Return [x, y] of the center of cell containing provided text 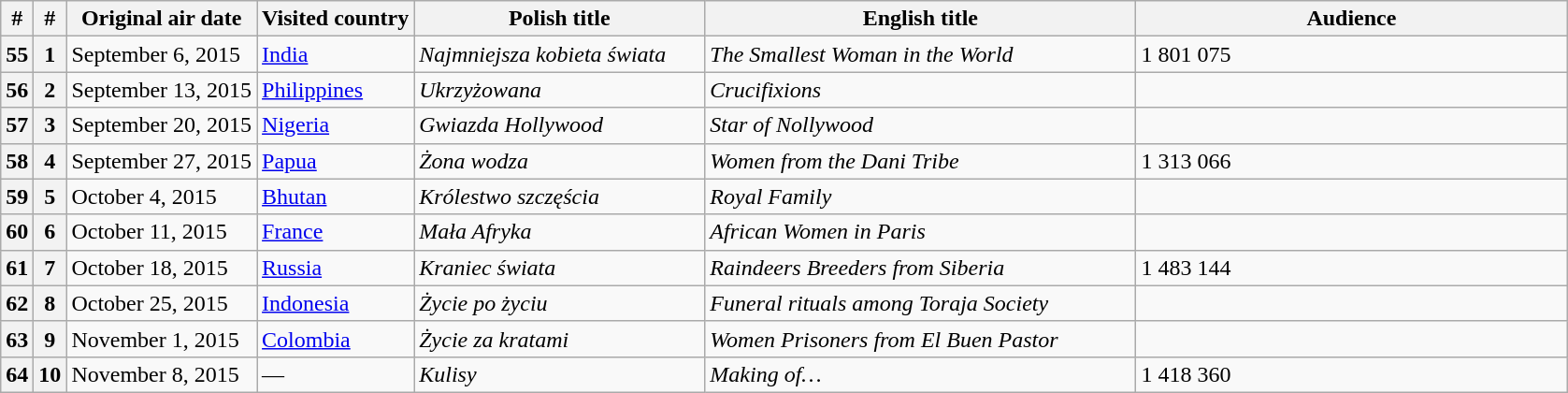
59 [17, 196]
Kulisy [559, 374]
Russia [336, 268]
Kraniec świata [559, 268]
Funeral rituals among Toraja Society [920, 303]
November 1, 2015 [162, 339]
Women from the Dani Tribe [920, 161]
Życie po życiu [559, 303]
2 [50, 90]
7 [50, 268]
Mała Afryka [559, 232]
Nigeria [336, 125]
Żona wodza [559, 161]
Women Prisoners from El Buen Pastor [920, 339]
October 25, 2015 [162, 303]
63 [17, 339]
October 18, 2015 [162, 268]
October 4, 2015 [162, 196]
56 [17, 90]
Gwiazda Hollywood [559, 125]
Królestwo szczęścia [559, 196]
Papua [336, 161]
4 [50, 161]
— [336, 374]
61 [17, 268]
1 313 066 [1352, 161]
September 20, 2015 [162, 125]
9 [50, 339]
58 [17, 161]
Ukrzyżowana [559, 90]
Życie za kratami [559, 339]
1 [50, 54]
Raindeers Breeders from Siberia [920, 268]
60 [17, 232]
India [336, 54]
Making of… [920, 374]
Indonesia [336, 303]
Philippines [336, 90]
October 11, 2015 [162, 232]
Crucifixions [920, 90]
1 801 075 [1352, 54]
Star of Nollywood [920, 125]
10 [50, 374]
Audience [1352, 19]
55 [17, 54]
Visited country [336, 19]
Polish title [559, 19]
Original air date [162, 19]
5 [50, 196]
September 6, 2015 [162, 54]
September 27, 2015 [162, 161]
1 418 360 [1352, 374]
64 [17, 374]
France [336, 232]
November 8, 2015 [162, 374]
September 13, 2015 [162, 90]
English title [920, 19]
3 [50, 125]
Colombia [336, 339]
57 [17, 125]
1 483 144 [1352, 268]
The Smallest Woman in the World [920, 54]
African Women in Paris [920, 232]
Najmniejsza kobieta świata [559, 54]
6 [50, 232]
Bhutan [336, 196]
62 [17, 303]
8 [50, 303]
Royal Family [920, 196]
